Pinpoint the cell where the given text exists, returning its [X, Y] midpoint coordinate. 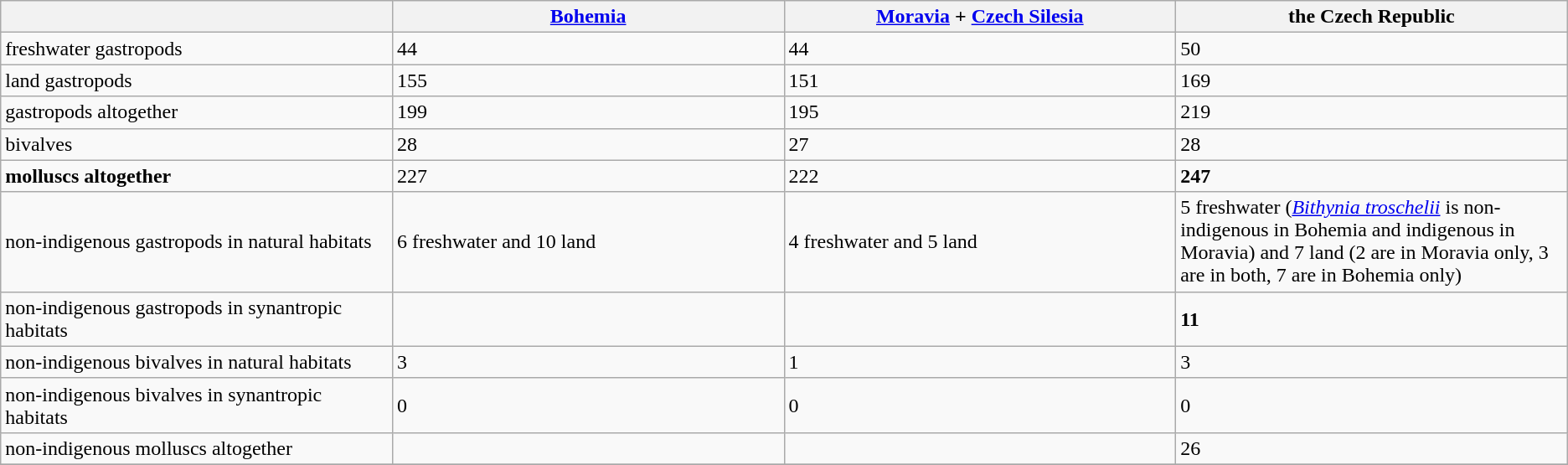
1 [980, 362]
land gastropods [197, 80]
molluscs altogether [197, 176]
26 [1372, 448]
151 [980, 80]
bivalves [197, 144]
27 [980, 144]
the Czech Republic [1372, 17]
219 [1372, 112]
Moravia + Czech Silesia [980, 17]
non-indigenous molluscs altogether [197, 448]
169 [1372, 80]
freshwater gastropods [197, 49]
non-indigenous gastropods in synantropic habitats [197, 318]
gastropods altogether [197, 112]
non-indigenous gastropods in natural habitats [197, 241]
6 freshwater and 10 land [588, 241]
non-indigenous bivalves in natural habitats [197, 362]
11 [1372, 318]
155 [588, 80]
199 [588, 112]
50 [1372, 49]
4 freshwater and 5 land [980, 241]
227 [588, 176]
non-indigenous bivalves in synantropic habitats [197, 406]
222 [980, 176]
247 [1372, 176]
Bohemia [588, 17]
195 [980, 112]
